Output the (x, y) coordinate of the center of the cell containing the given text.  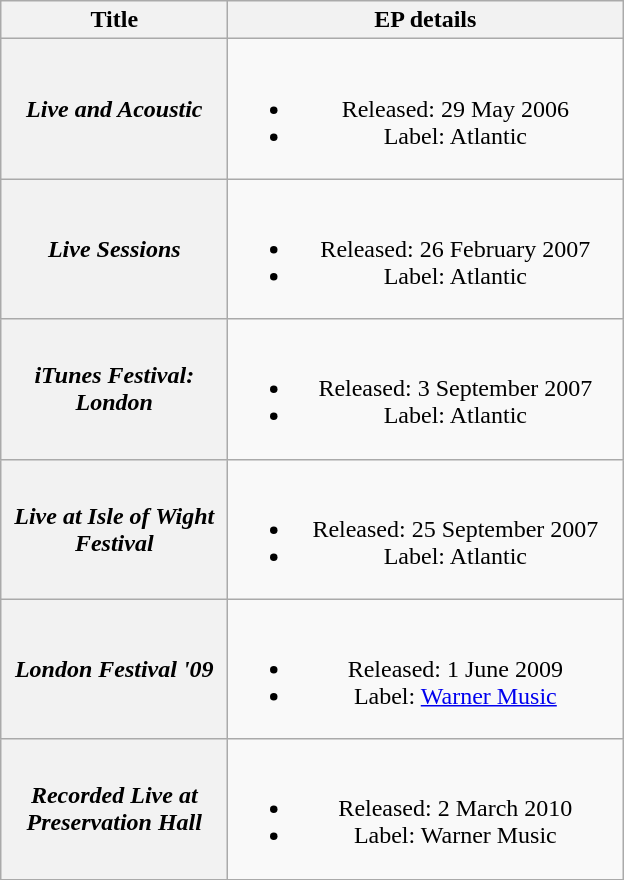
Live Sessions (114, 249)
Released: 29 May 2006Label: Atlantic (426, 109)
EP details (426, 20)
Recorded Live at Preservation Hall (114, 809)
Live at Isle of Wight Festival (114, 529)
Live and Acoustic (114, 109)
Released: 3 September 2007Label: Atlantic (426, 389)
iTunes Festival: London (114, 389)
London Festival '09 (114, 669)
Title (114, 20)
Released: 2 March 2010Label: Warner Music (426, 809)
Released: 26 February 2007Label: Atlantic (426, 249)
Released: 25 September 2007Label: Atlantic (426, 529)
Released: 1 June 2009Label: Warner Music (426, 669)
